Return the [X, Y] coordinate for the center point of the cell that contains the specified text.  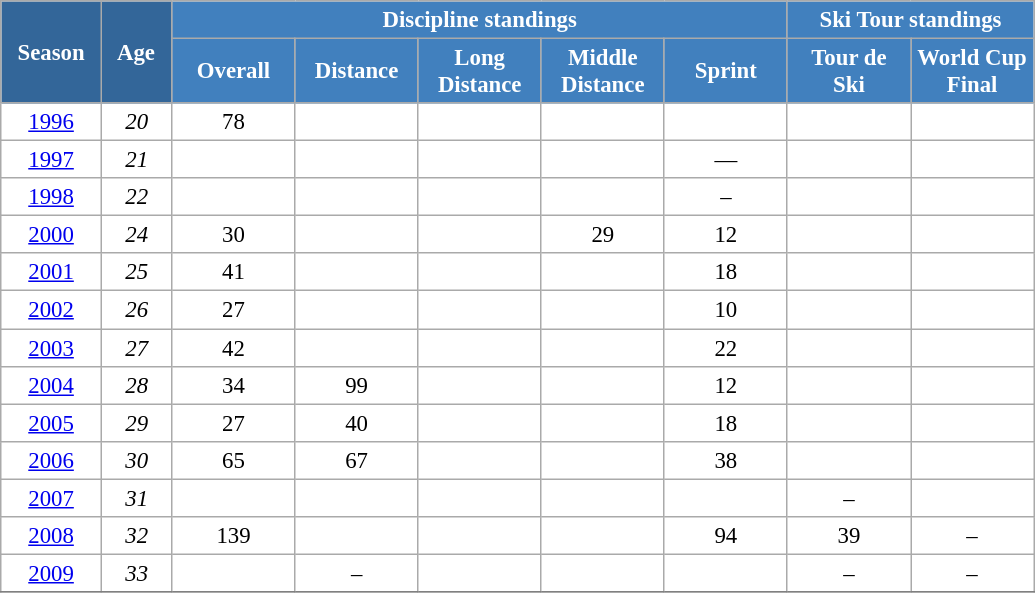
26 [136, 310]
Age [136, 52]
94 [726, 536]
41 [234, 273]
2009 [52, 573]
139 [234, 536]
Ski Tour standings [910, 20]
24 [136, 235]
2008 [52, 536]
2006 [52, 460]
Sprint [726, 72]
32 [136, 536]
28 [136, 385]
38 [726, 460]
65 [234, 460]
39 [848, 536]
34 [234, 385]
— [726, 160]
2002 [52, 310]
Middle Distance [602, 72]
Overall [234, 72]
67 [356, 460]
42 [234, 348]
1996 [52, 122]
Season [52, 52]
2001 [52, 273]
World CupFinal [972, 72]
10 [726, 310]
2007 [52, 498]
2000 [52, 235]
40 [356, 423]
2005 [52, 423]
33 [136, 573]
1998 [52, 197]
78 [234, 122]
2003 [52, 348]
Discipline standings [480, 20]
25 [136, 273]
21 [136, 160]
Long Distance [480, 72]
31 [136, 498]
Tour deSki [848, 72]
1997 [52, 160]
20 [136, 122]
Distance [356, 72]
2004 [52, 385]
99 [356, 385]
